Search for the cell housing the specified text and yield its [X, Y] center coordinate. 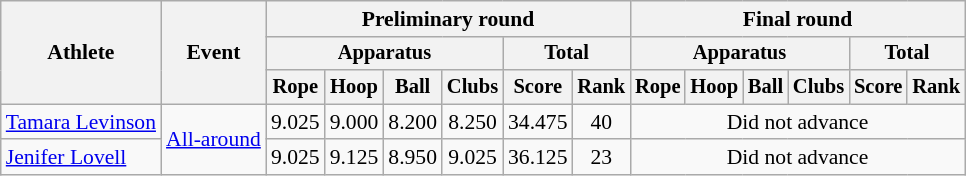
Athlete [81, 52]
All-around [214, 140]
9.000 [354, 122]
23 [602, 158]
34.475 [538, 122]
9.125 [354, 158]
Preliminary round [448, 19]
Event [214, 52]
Tamara Levinson [81, 122]
Final round [798, 19]
Jenifer Lovell [81, 158]
8.200 [412, 122]
40 [602, 122]
8.250 [472, 122]
36.125 [538, 158]
8.950 [412, 158]
